Pinpoint the cell where the given text exists, returning its (x, y) midpoint coordinate. 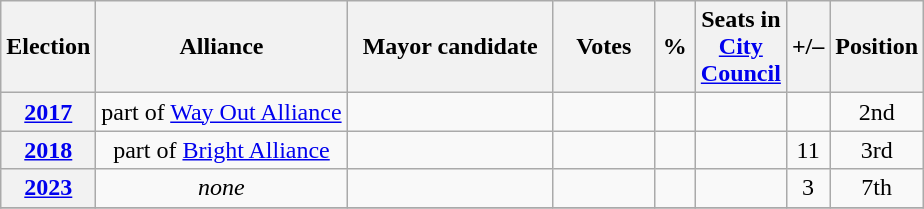
2017 (48, 112)
Votes (604, 47)
2nd (877, 112)
7th (877, 188)
% (674, 47)
Mayor candidate (450, 47)
Position (877, 47)
Alliance (222, 47)
2018 (48, 150)
+/– (808, 47)
3 (808, 188)
Election (48, 47)
Seats in City Council (740, 47)
part of Bright Alliance (222, 150)
3rd (877, 150)
part of Way Out Alliance (222, 112)
2023 (48, 188)
none (222, 188)
11 (808, 150)
